Capture the cell that displays the provided text and extract its [x, y] central coordinate. 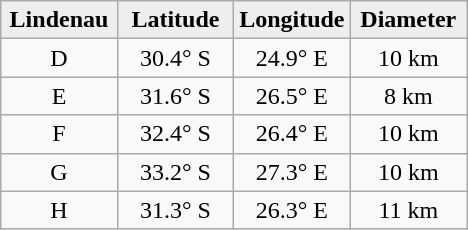
Longitude [292, 20]
G [59, 172]
26.3° E [292, 210]
Lindenau [59, 20]
8 km [408, 96]
30.4° S [175, 58]
32.4° S [175, 134]
26.4° E [292, 134]
E [59, 96]
24.9° E [292, 58]
D [59, 58]
31.6° S [175, 96]
31.3° S [175, 210]
H [59, 210]
Diameter [408, 20]
27.3° E [292, 172]
Latitude [175, 20]
33.2° S [175, 172]
26.5° E [292, 96]
F [59, 134]
11 km [408, 210]
